Locate the cell with the specified text and output its (x, y) center coordinate. 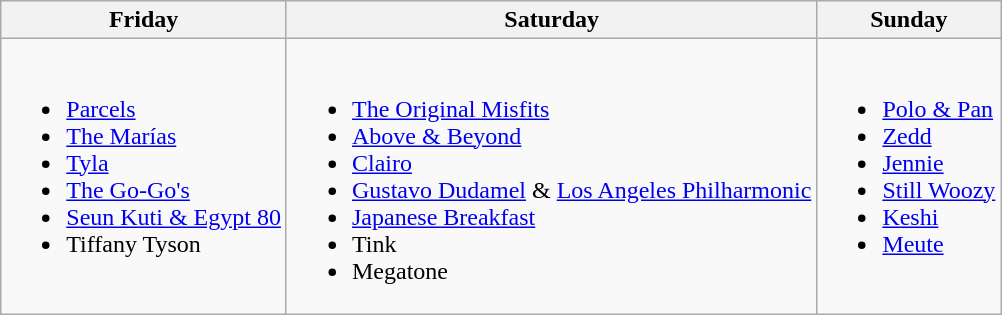
ParcelsThe MaríasTylaThe Go-Go'sSeun Kuti & Egypt 80Tiffany Tyson (144, 176)
Friday (144, 20)
Sunday (909, 20)
The Original MisfitsAbove & BeyondClairoGustavo Dudamel & Los Angeles PhilharmonicJapanese BreakfastTinkMegatone (551, 176)
Polo & PanZeddJennieStill WoozyKeshiMeute (909, 176)
Saturday (551, 20)
